For the text-containing cell, return its midpoint in (x, y) coordinate format. 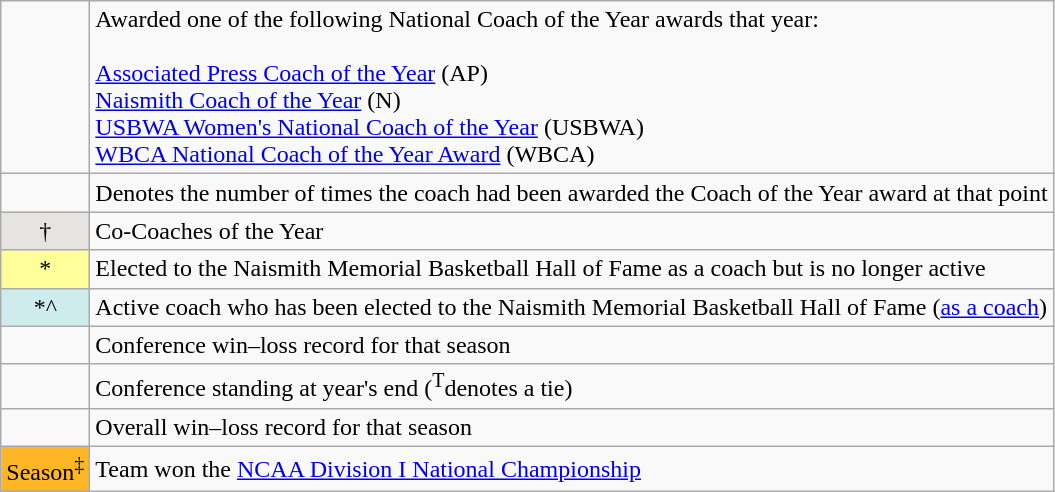
Overall win–loss record for that season (572, 428)
* (46, 269)
Team won the NCAA Division I National Championship (572, 470)
Active coach who has been elected to the Naismith Memorial Basketball Hall of Fame (as a coach) (572, 307)
Season‡ (46, 470)
Conference standing at year's end (Tdenotes a tie) (572, 386)
Conference win–loss record for that season (572, 345)
† (46, 231)
Co-Coaches of the Year (572, 231)
Denotes the number of times the coach had been awarded the Coach of the Year award at that point (572, 193)
Elected to the Naismith Memorial Basketball Hall of Fame as a coach but is no longer active (572, 269)
*^ (46, 307)
